Scan for the cell matching the given text and deliver its [x, y] coordinate at center. 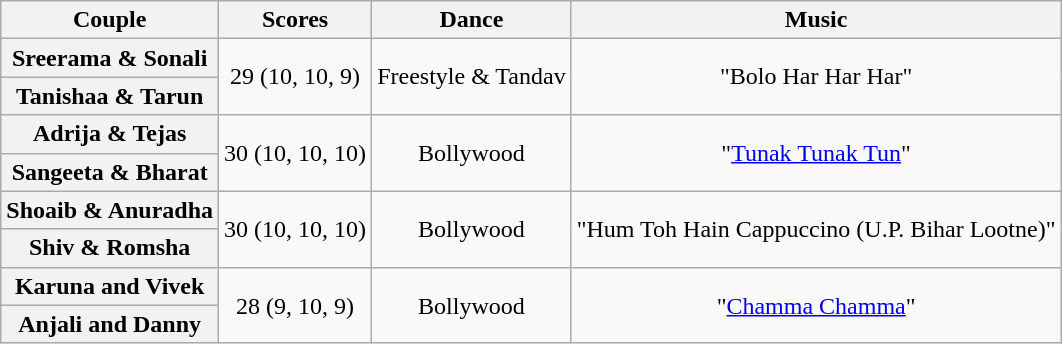
Tanishaa & Tarun [110, 96]
28 (9, 10, 9) [296, 305]
Sangeeta & Bharat [110, 172]
"Chamma Chamma" [816, 305]
Dance [472, 20]
Anjali and Danny [110, 324]
Scores [296, 20]
29 (10, 10, 9) [296, 77]
Shiv & Romsha [110, 248]
Music [816, 20]
Couple [110, 20]
Karuna and Vivek [110, 286]
"Tunak Tunak Tun" [816, 153]
"Hum Toh Hain Cappuccino (U.P. Bihar Lootne)" [816, 229]
"Bolo Har Har Har" [816, 77]
Sreerama & Sonali [110, 58]
Freestyle & Tandav [472, 77]
Shoaib & Anuradha [110, 210]
Adrija & Tejas [110, 134]
